Scan for the cell matching the given text and deliver its (X, Y) coordinate at center. 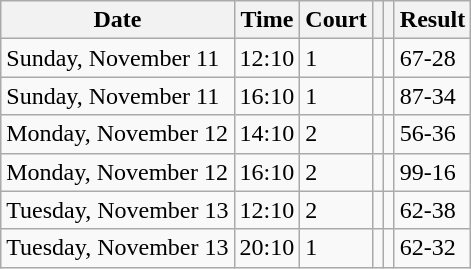
62-32 (432, 248)
Time (267, 20)
56-36 (432, 134)
87-34 (432, 96)
14:10 (267, 134)
20:10 (267, 248)
99-16 (432, 172)
Result (432, 20)
62-38 (432, 210)
67-28 (432, 58)
Date (118, 20)
Court (336, 20)
